Determine the (X, Y) coordinate at the center of the cell enclosing the given text.  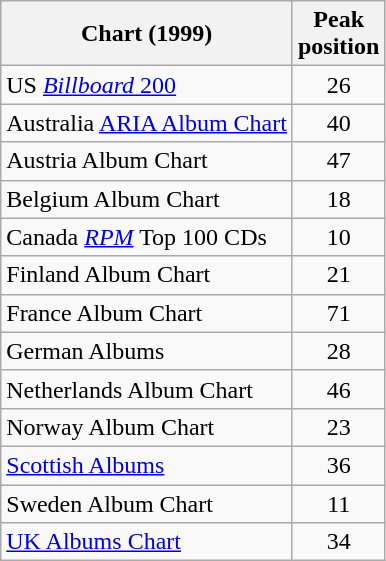
Norway Album Chart (147, 427)
36 (338, 465)
Australia ARIA Album Chart (147, 123)
26 (338, 85)
23 (338, 427)
Canada RPM Top 100 CDs (147, 237)
11 (338, 503)
Sweden Album Chart (147, 503)
47 (338, 161)
21 (338, 275)
Peakposition (338, 34)
German Albums (147, 351)
Belgium Album Chart (147, 199)
10 (338, 237)
46 (338, 389)
Austria Album Chart (147, 161)
France Album Chart (147, 313)
40 (338, 123)
Netherlands Album Chart (147, 389)
Scottish Albums (147, 465)
71 (338, 313)
Chart (1999) (147, 34)
34 (338, 542)
UK Albums Chart (147, 542)
18 (338, 199)
Finland Album Chart (147, 275)
28 (338, 351)
US Billboard 200 (147, 85)
